Extract the [x, y] coordinate from the center of the cell holding the provided text.  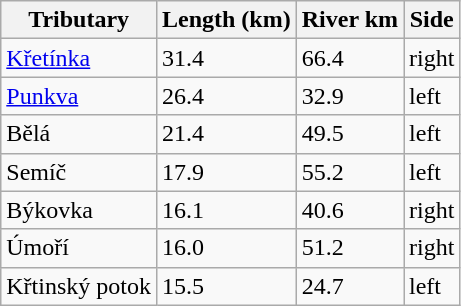
49.5 [350, 134]
51.2 [350, 248]
17.9 [226, 172]
Křetínka [79, 58]
55.2 [350, 172]
31.4 [226, 58]
24.7 [350, 286]
Bělá [79, 134]
Punkva [79, 96]
Semíč [79, 172]
Křtinský potok [79, 286]
66.4 [350, 58]
26.4 [226, 96]
15.5 [226, 286]
40.6 [350, 210]
Tributary [79, 20]
Býkovka [79, 210]
River km [350, 20]
16.1 [226, 210]
21.4 [226, 134]
32.9 [350, 96]
Length (km) [226, 20]
Side [432, 20]
16.0 [226, 248]
Úmoří [79, 248]
